Identify which cell holds the provided text, then report its (x, y) central coordinate. 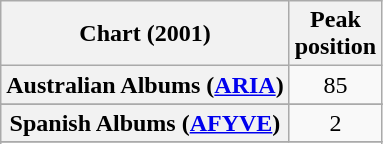
2 (335, 123)
85 (335, 85)
Peakposition (335, 34)
Spanish Albums (AFYVE) (145, 123)
Chart (2001) (145, 34)
Australian Albums (ARIA) (145, 85)
